Pinpoint the cell where the given text exists, returning its (x, y) midpoint coordinate. 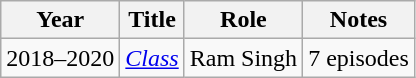
Class (152, 58)
7 episodes (359, 58)
Ram Singh (243, 58)
Title (152, 20)
Year (60, 20)
Notes (359, 20)
Role (243, 20)
2018–2020 (60, 58)
